Output the (X, Y) coordinate of the center of the cell containing the given text.  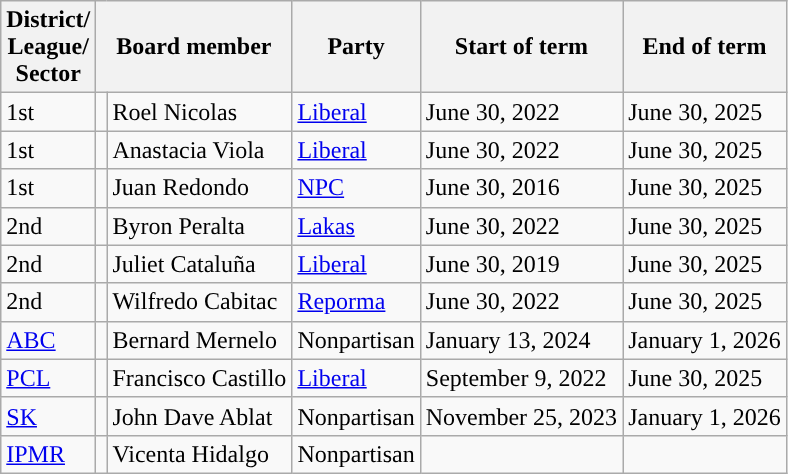
End of term (705, 47)
Wilfredo Cabitac (200, 302)
Party (356, 47)
PCL (48, 378)
District/League/Sector (48, 47)
Juliet Cataluña (200, 264)
John Dave Ablat (200, 416)
Anastacia Viola (200, 150)
Board member (194, 47)
SK (48, 416)
Start of term (521, 47)
Francisco Castillo (200, 378)
Vicenta Hidalgo (200, 454)
June 30, 2016 (521, 188)
June 30, 2019 (521, 264)
NPC (356, 188)
January 13, 2024 (521, 340)
Roel Nicolas (200, 112)
November 25, 2023 (521, 416)
ABC (48, 340)
Juan Redondo (200, 188)
Bernard Mernelo (200, 340)
Lakas (356, 226)
September 9, 2022 (521, 378)
IPMR (48, 454)
Byron Peralta (200, 226)
Reporma (356, 302)
